Extract the (X, Y) coordinate from the center of the cell holding the provided text.  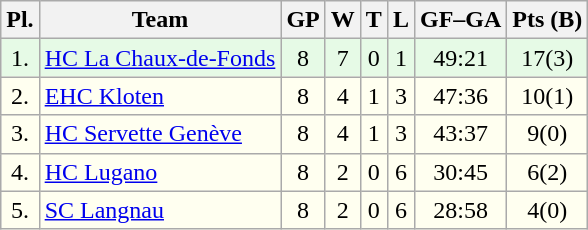
Team (160, 20)
Pts (B) (548, 20)
43:37 (460, 134)
49:21 (460, 58)
HC La Chaux-de-Fonds (160, 58)
2. (20, 96)
30:45 (460, 172)
4. (20, 172)
10(1) (548, 96)
T (374, 20)
W (342, 20)
7 (342, 58)
1. (20, 58)
L (400, 20)
17(3) (548, 58)
3. (20, 134)
9(0) (548, 134)
HC Servette Genève (160, 134)
4(0) (548, 210)
5. (20, 210)
6(2) (548, 172)
Pl. (20, 20)
28:58 (460, 210)
GP (303, 20)
EHC Kloten (160, 96)
GF–GA (460, 20)
SC Langnau (160, 210)
HC Lugano (160, 172)
47:36 (460, 96)
